Identify which cell holds the provided text, then report its [x, y] central coordinate. 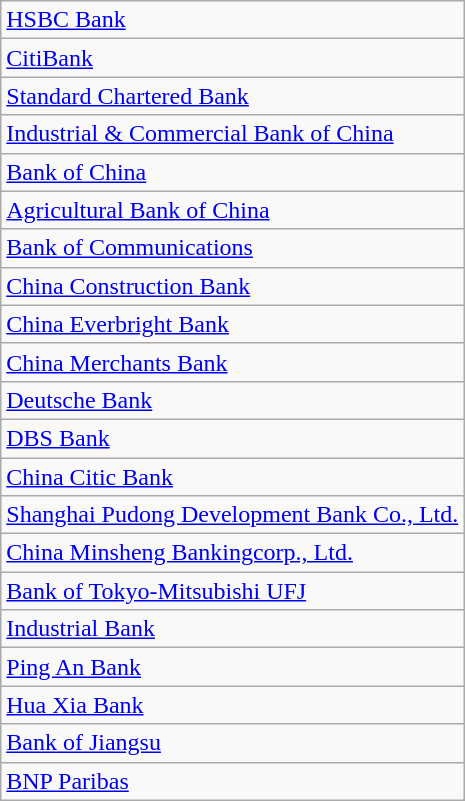
Industrial Bank [232, 629]
CitiBank [232, 58]
DBS Bank [232, 438]
Shanghai Pudong Development Bank Co., Ltd. [232, 515]
China Construction Bank [232, 286]
Bank of China [232, 172]
China Minsheng Bankingcorp., Ltd. [232, 553]
China Everbright Bank [232, 324]
Industrial & Commercial Bank of China [232, 134]
Deutsche Bank [232, 400]
Agricultural Bank of China [232, 210]
BNP Paribas [232, 781]
HSBC Bank [232, 20]
Bank of Communications [232, 248]
Bank of Jiangsu [232, 743]
Standard Chartered Bank [232, 96]
Hua Xia Bank [232, 705]
Ping An Bank [232, 667]
Bank of Tokyo-Mitsubishi UFJ [232, 591]
China Merchants Bank [232, 362]
China Citic Bank [232, 477]
